Extract the (x, y) coordinate from the center of the cell holding the provided text.  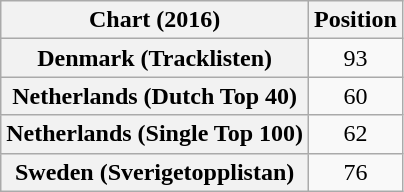
93 (356, 58)
Position (356, 20)
Netherlands (Dutch Top 40) (155, 96)
76 (356, 172)
60 (356, 96)
Netherlands (Single Top 100) (155, 134)
62 (356, 134)
Denmark (Tracklisten) (155, 58)
Sweden (Sverigetopplistan) (155, 172)
Chart (2016) (155, 20)
